Determine the (X, Y) coordinate at the center of the cell enclosing the given text.  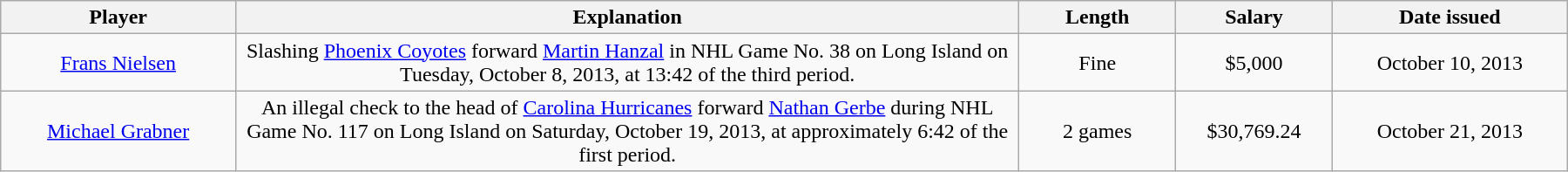
October 10, 2013 (1450, 63)
Fine (1098, 63)
Date issued (1450, 17)
Salary (1254, 17)
Player (118, 17)
2 games (1098, 131)
Slashing Phoenix Coyotes forward Martin Hanzal in NHL Game No. 38 on Long Island on Tuesday, October 8, 2013, at 13:42 of the third period. (627, 63)
$5,000 (1254, 63)
Explanation (627, 17)
Length (1098, 17)
October 21, 2013 (1450, 131)
Michael Grabner (118, 131)
$30,769.24 (1254, 131)
Frans Nielsen (118, 63)
